Determine the [x, y] coordinate at the center of the cell enclosing the given text.  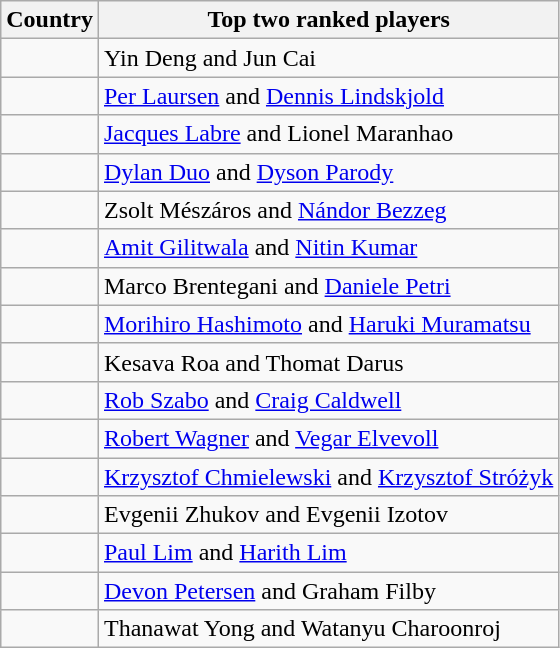
Yin Deng and Jun Cai [328, 58]
Zsolt Mészáros and Nándor Bezzeg [328, 210]
Rob Szabo and Craig Caldwell [328, 400]
Robert Wagner and Vegar Elvevoll [328, 438]
Kesava Roa and Thomat Darus [328, 362]
Amit Gilitwala and Nitin Kumar [328, 248]
Country [50, 20]
Thanawat Yong and Watanyu Charoonroj [328, 629]
Morihiro Hashimoto and Haruki Muramatsu [328, 324]
Jacques Labre and Lionel Maranhao [328, 134]
Devon Petersen and Graham Filby [328, 591]
Evgenii Zhukov and Evgenii Izotov [328, 515]
Krzysztof Chmielewski and Krzysztof Stróżyk [328, 477]
Dylan Duo and Dyson Parody [328, 172]
Paul Lim and Harith Lim [328, 553]
Marco Brentegani and Daniele Petri [328, 286]
Top two ranked players [328, 20]
Per Laursen and Dennis Lindskjold [328, 96]
